From the cell containing the given text, extract its center point as (x, y) coordinate. 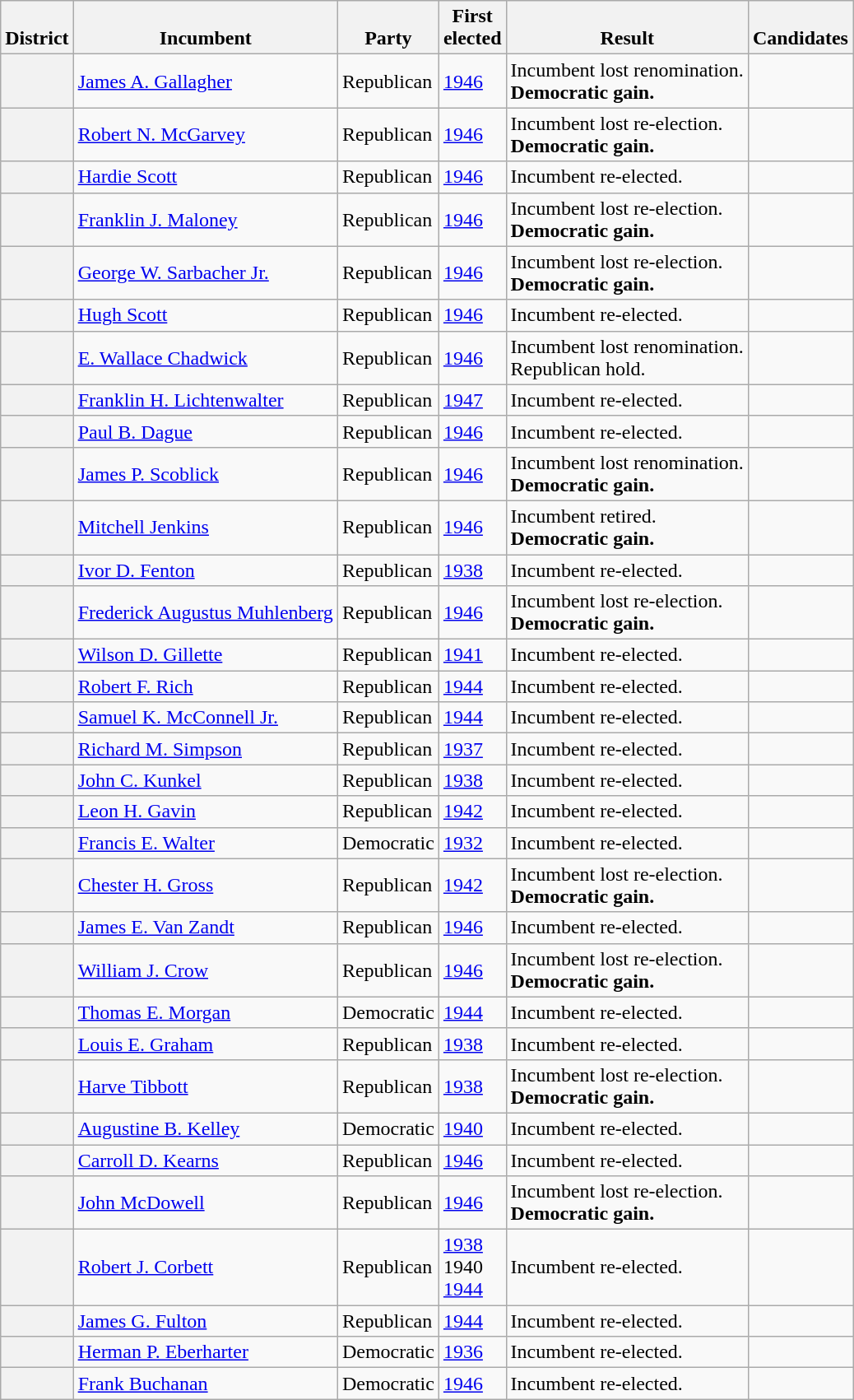
Richard M. Simpson (206, 749)
Result (627, 28)
Robert N. McGarvey (206, 135)
Ivor D. Fenton (206, 570)
Incumbent lost renomination.Republican hold. (627, 357)
Robert J. Corbett (206, 1267)
Wilson D. Gillette (206, 655)
Candidates (800, 28)
1937 (472, 749)
Carroll D. Kearns (206, 1160)
1940 (472, 1128)
James P. Scoblick (206, 474)
Franklin J. Maloney (206, 219)
1932 (472, 843)
Incumbent retired.Democratic gain. (627, 527)
John C. Kunkel (206, 780)
Incumbent (206, 28)
James E. Van Zandt (206, 928)
Party (388, 28)
Louis E. Graham (206, 1044)
Paul B. Dague (206, 431)
Mitchell Jenkins (206, 527)
Robert F. Rich (206, 686)
James G. Fulton (206, 1321)
19381940 1944 (472, 1267)
1936 (472, 1352)
1947 (472, 400)
James A. Gallagher (206, 81)
Samuel K. McConnell Jr. (206, 718)
Harve Tibbott (206, 1086)
Frederick Augustus Muhlenberg (206, 612)
Herman P. Eberharter (206, 1352)
Chester H. Gross (206, 886)
Leon H. Gavin (206, 812)
Hardie Scott (206, 177)
George W. Sarbacher Jr. (206, 273)
Frank Buchanan (206, 1384)
William J. Crow (206, 970)
District (37, 28)
Hugh Scott (206, 315)
Augustine B. Kelley (206, 1128)
Thomas E. Morgan (206, 1012)
John McDowell (206, 1203)
Francis E. Walter (206, 843)
1941 (472, 655)
Firstelected (472, 28)
Franklin H. Lichtenwalter (206, 400)
E. Wallace Chadwick (206, 357)
